Return the (x, y) coordinate for the center point of the cell that contains the specified text.  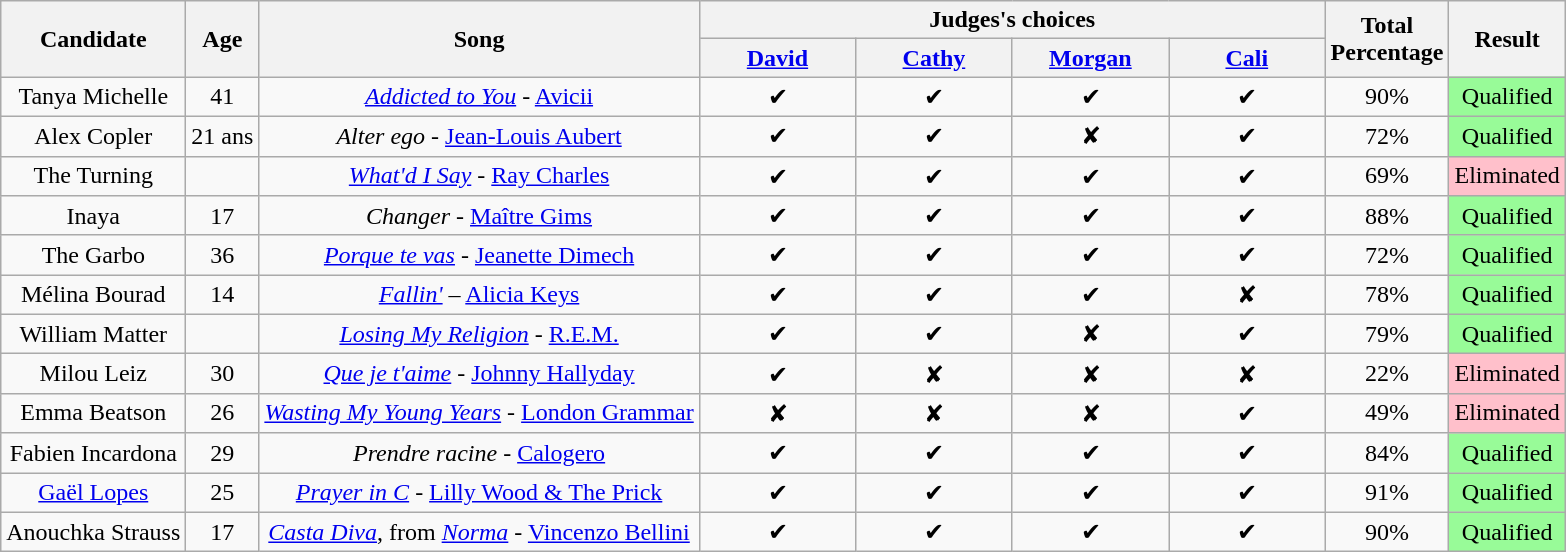
79% (1387, 334)
Cathy (934, 58)
25 (222, 492)
The Garbo (94, 255)
14 (222, 295)
Mélina Bourad (94, 295)
Milou Leiz (94, 374)
Anouchka Strauss (94, 532)
91% (1387, 492)
Cali (1247, 58)
The Turning (94, 176)
26 (222, 413)
Result (1507, 39)
Porque te vas - Jeanette Dimech (479, 255)
Alex Copler (94, 136)
David (777, 58)
Prendre racine - Calogero (479, 453)
Song (479, 39)
Judges's choices (1012, 20)
Fallin' – Alicia Keys (479, 295)
49% (1387, 413)
Morgan (1090, 58)
Fabien Incardona (94, 453)
Tanya Michelle (94, 97)
Wasting My Young Years - London Grammar (479, 413)
69% (1387, 176)
36 (222, 255)
78% (1387, 295)
Addicted to You - Avicii (479, 97)
Casta Diva, from Norma - Vincenzo Bellini (479, 532)
Gaël Lopes (94, 492)
Total Percentage (1387, 39)
41 (222, 97)
22% (1387, 374)
29 (222, 453)
Losing My Religion - R.E.M. (479, 334)
What'd I Say - Ray Charles (479, 176)
Que je t'aime - Johnny Hallyday (479, 374)
Changer - Maître Gims (479, 216)
Alter ego - Jean-Louis Aubert (479, 136)
21 ans (222, 136)
30 (222, 374)
William Matter (94, 334)
84% (1387, 453)
Age (222, 39)
88% (1387, 216)
Emma Beatson (94, 413)
Candidate (94, 39)
Inaya (94, 216)
Prayer in C - Lilly Wood & The Prick (479, 492)
